Output the [X, Y] coordinate of the center of the cell containing the given text.  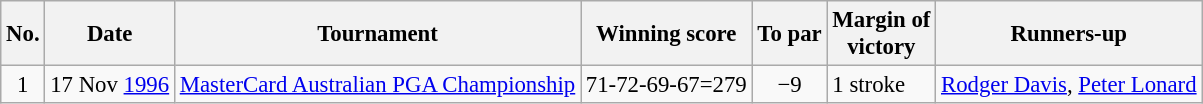
71-72-69-67=279 [667, 85]
Winning score [667, 34]
17 Nov 1996 [110, 85]
No. [23, 34]
Runners-up [1069, 34]
1 stroke [882, 85]
Date [110, 34]
1 [23, 85]
Margin ofvictory [882, 34]
Rodger Davis, Peter Lonard [1069, 85]
To par [790, 34]
MasterCard Australian PGA Championship [377, 85]
−9 [790, 85]
Tournament [377, 34]
